Find where the given text appears and provide that cell's center as [x, y] coordinate. 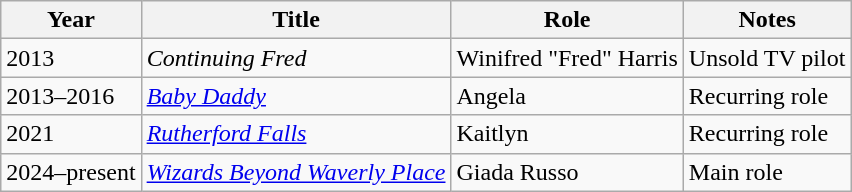
Title [296, 20]
Year [71, 20]
Role [567, 20]
Winifred "Fred" Harris [567, 58]
Angela [567, 96]
Giada Russo [567, 172]
Rutherford Falls [296, 134]
2013 [71, 58]
Continuing Fred [296, 58]
Kaitlyn [567, 134]
Unsold TV pilot [767, 58]
Main role [767, 172]
Baby Daddy [296, 96]
2013–2016 [71, 96]
Wizards Beyond Waverly Place [296, 172]
2021 [71, 134]
2024–present [71, 172]
Notes [767, 20]
